Return [x, y] of the center of cell containing provided text 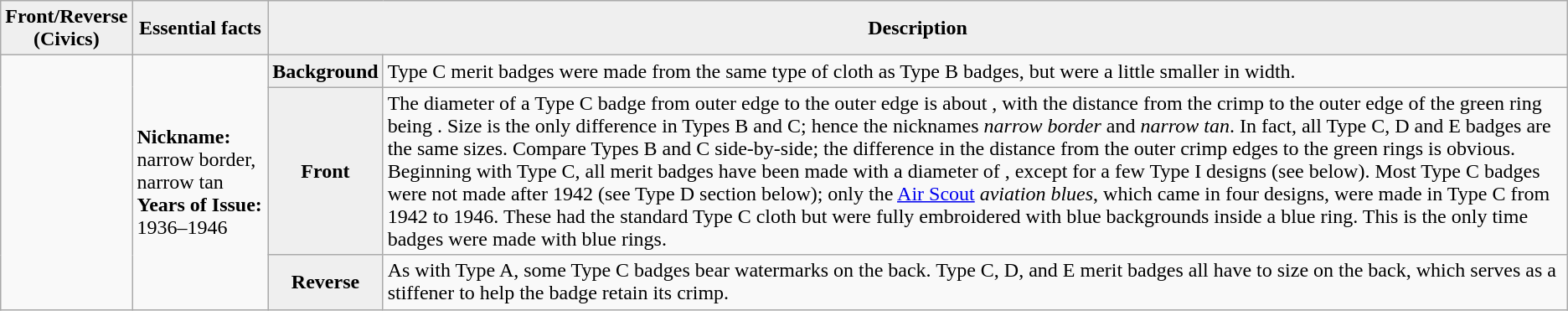
Background [325, 71]
Essential facts [200, 29]
Front [325, 171]
Type C merit badges were made from the same type of cloth as Type B badges, but were a little smaller in width. [975, 71]
Description [918, 29]
Front/Reverse(Civics) [67, 29]
Reverse [325, 282]
Nickname: narrow border, narrow tan Years of Issue: 1936–1946 [200, 183]
